From the cell containing the given text, extract its center point as [X, Y] coordinate. 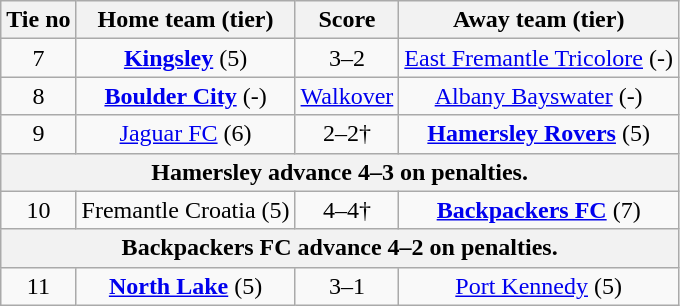
10 [38, 210]
7 [38, 58]
Walkover [347, 96]
Fremantle Croatia (5) [186, 210]
8 [38, 96]
Backpackers FC advance 4–2 on penalties. [340, 248]
3–2 [347, 58]
Port Kennedy (5) [539, 286]
Albany Bayswater (-) [539, 96]
Jaguar FC (6) [186, 134]
Hamersley Rovers (5) [539, 134]
Tie no [38, 20]
Backpackers FC (7) [539, 210]
North Lake (5) [186, 286]
East Fremantle Tricolore (-) [539, 58]
Boulder City (-) [186, 96]
Hamersley advance 4–3 on penalties. [340, 172]
Home team (tier) [186, 20]
9 [38, 134]
Away team (tier) [539, 20]
4–4† [347, 210]
Kingsley (5) [186, 58]
3–1 [347, 286]
2–2† [347, 134]
Score [347, 20]
11 [38, 286]
